Identify which cell holds the provided text, then report its [x, y] central coordinate. 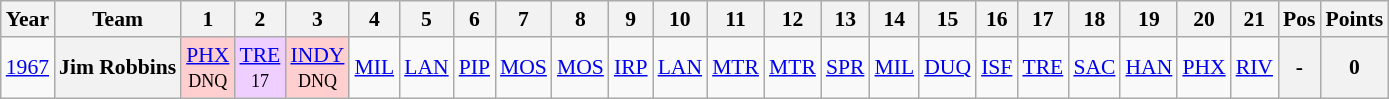
6 [474, 19]
Points [1355, 19]
14 [894, 19]
HAN [1148, 68]
12 [792, 19]
SPR [846, 68]
Jim Robbins [118, 68]
Year [28, 19]
PIP [474, 68]
18 [1094, 19]
PHX [1204, 68]
4 [374, 19]
13 [846, 19]
19 [1148, 19]
9 [631, 19]
ISF [996, 68]
0 [1355, 68]
3 [317, 19]
1 [208, 19]
16 [996, 19]
Team [118, 19]
20 [1204, 19]
2 [260, 19]
TRE [1042, 68]
- [1300, 68]
DUQ [948, 68]
8 [580, 19]
10 [680, 19]
11 [736, 19]
PHXDNQ [208, 68]
TRE17 [260, 68]
RIV [1254, 68]
1967 [28, 68]
Pos [1300, 19]
21 [1254, 19]
7 [524, 19]
17 [1042, 19]
5 [426, 19]
SAC [1094, 68]
IRP [631, 68]
INDYDNQ [317, 68]
15 [948, 19]
